Search for the cell housing the specified text and yield its [x, y] center coordinate. 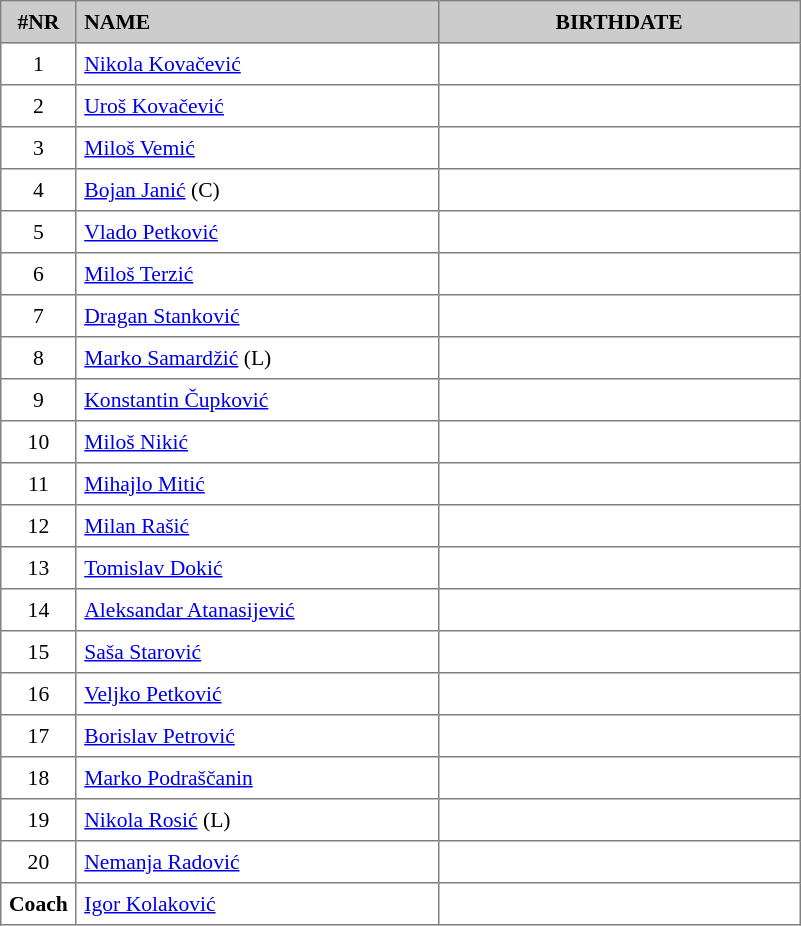
Marko Samardžić (L) [257, 358]
Miloš Nikić [257, 442]
Nikola Rosić (L) [257, 820]
Miloš Vemić [257, 148]
15 [38, 652]
16 [38, 694]
Nikola Kovačević [257, 64]
Veljko Petković [257, 694]
Bojan Janić (C) [257, 190]
4 [38, 190]
Saša Starović [257, 652]
11 [38, 484]
Aleksandar Atanasijević [257, 610]
2 [38, 106]
17 [38, 736]
9 [38, 400]
Vlado Petković [257, 232]
12 [38, 526]
NAME [257, 22]
13 [38, 568]
Igor Kolaković [257, 904]
14 [38, 610]
Nemanja Radović [257, 862]
8 [38, 358]
7 [38, 316]
Milan Rašić [257, 526]
Mihajlo Mitić [257, 484]
BIRTHDATE [619, 22]
Uroš Kovačević [257, 106]
5 [38, 232]
Marko Podraščanin [257, 778]
1 [38, 64]
Dragan Stanković [257, 316]
6 [38, 274]
Coach [38, 904]
Miloš Terzić [257, 274]
20 [38, 862]
10 [38, 442]
3 [38, 148]
19 [38, 820]
Tomislav Dokić [257, 568]
18 [38, 778]
Borislav Petrović [257, 736]
Konstantin Čupković [257, 400]
#NR [38, 22]
